Determine the (X, Y) coordinate at the center of the cell enclosing the given text.  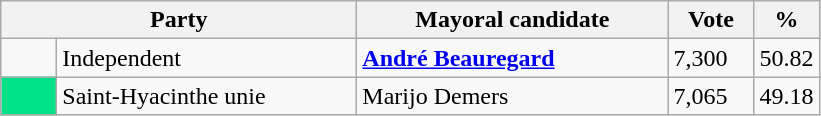
7,065 (711, 96)
Vote (711, 20)
Saint-Hyacinthe unie (207, 96)
% (786, 20)
Independent (207, 58)
Marijo Demers (512, 96)
André Beauregard (512, 58)
7,300 (711, 58)
49.18 (786, 96)
Party (179, 20)
50.82 (786, 58)
Mayoral candidate (512, 20)
